Return (X, Y) of the center of cell containing provided text 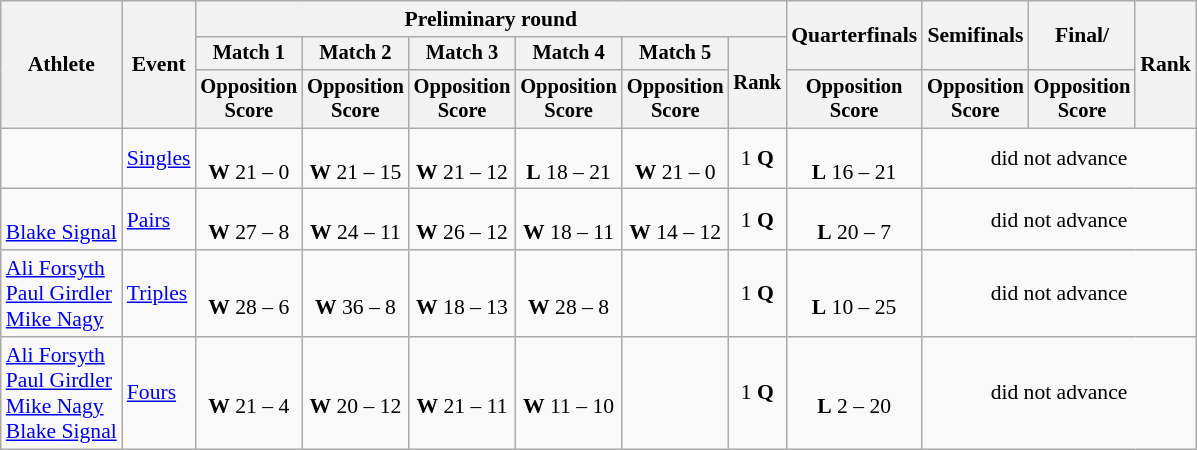
W 27 – 8 (250, 220)
L 10 – 25 (854, 294)
Fours (159, 393)
W 11 – 10 (568, 393)
Match 1 (250, 54)
Quarterfinals (854, 36)
Blake Signal (62, 220)
L 16 – 21 (854, 158)
W 36 – 8 (356, 294)
Match 3 (462, 54)
W 20 – 12 (356, 393)
Athlete (62, 64)
L 2 – 20 (854, 393)
Match 2 (356, 54)
W 18 – 11 (568, 220)
W 21 – 11 (462, 393)
Singles (159, 158)
Preliminary round (492, 19)
Match 5 (676, 54)
Match 4 (568, 54)
W 21 – 12 (462, 158)
W 14 – 12 (676, 220)
Final/ (1082, 36)
Ali ForsythPaul GirdlerMike Nagy (62, 294)
W 21 – 15 (356, 158)
L 18 – 21 (568, 158)
Ali ForsythPaul GirdlerMike NagyBlake Signal (62, 393)
W 26 – 12 (462, 220)
Triples (159, 294)
W 24 – 11 (356, 220)
Event (159, 64)
Semifinals (976, 36)
W 28 – 6 (250, 294)
W 28 – 8 (568, 294)
L 20 – 7 (854, 220)
Pairs (159, 220)
W 18 – 13 (462, 294)
W 21 – 4 (250, 393)
